Return the [X, Y] coordinate for the center point of the cell that contains the specified text.  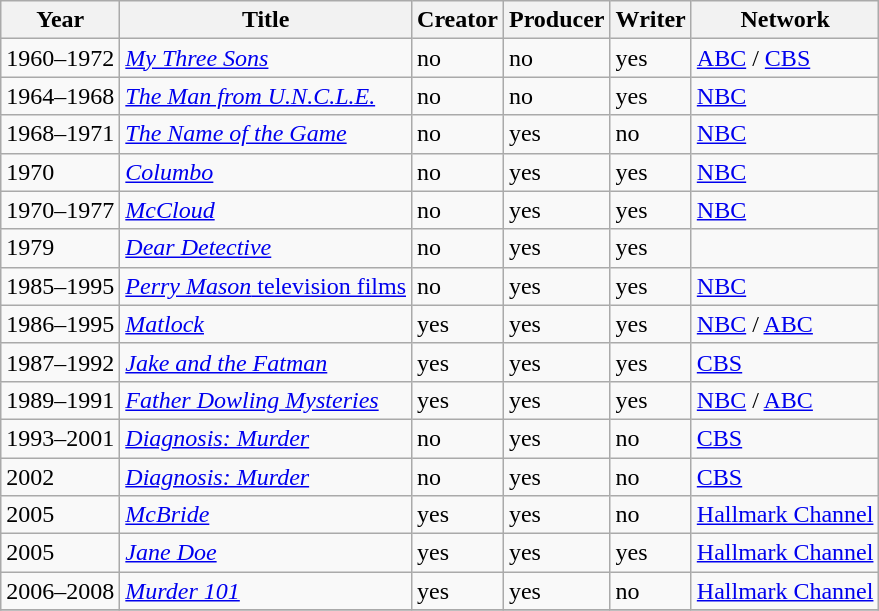
1987–1992 [60, 362]
1968–1971 [60, 134]
Father Dowling Mysteries [266, 400]
1970 [60, 172]
Jake and the Fatman [266, 362]
ABC / CBS [785, 58]
Jane Doe [266, 553]
Dear Detective [266, 248]
1989–1991 [60, 400]
Year [60, 20]
Title [266, 20]
2002 [60, 477]
Creator [458, 20]
1986–1995 [60, 324]
1970–1977 [60, 210]
My Three Sons [266, 58]
Writer [650, 20]
Murder 101 [266, 591]
Network [785, 20]
1985–1995 [60, 286]
Columbo [266, 172]
McCloud [266, 210]
The Man from U.N.C.L.E. [266, 96]
The Name of the Game [266, 134]
McBride [266, 515]
1964–1968 [60, 96]
1993–2001 [60, 438]
Perry Mason television films [266, 286]
2006–2008 [60, 591]
Matlock [266, 324]
1960–1972 [60, 58]
Producer [556, 20]
1979 [60, 248]
